Identify which cell holds the provided text, then report its (X, Y) central coordinate. 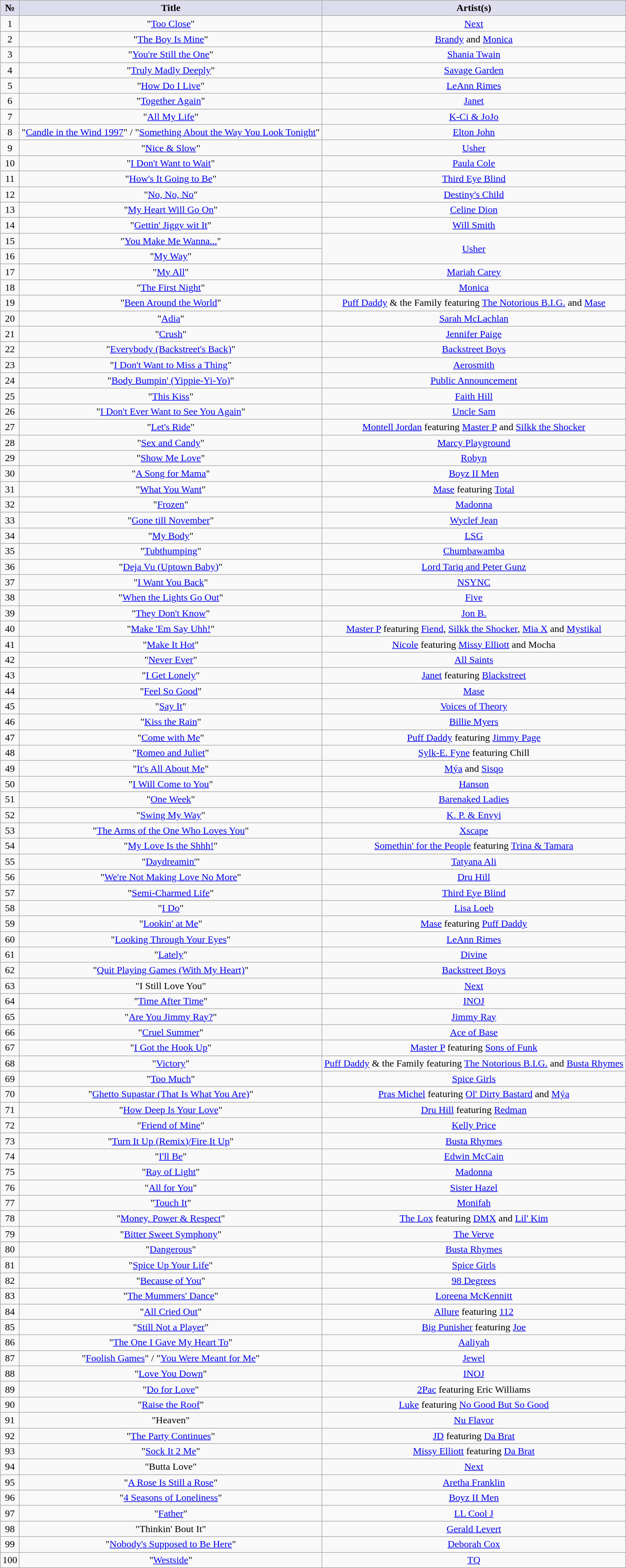
Dru Hill featuring Redman (474, 1110)
82 (10, 1281)
4 (10, 70)
Master P featuring Fiend, Silkk the Shocker, Mia X and Mystikal (474, 629)
24 (10, 380)
Tatyana Ali (474, 861)
"Everybody (Backstreet's Back)" (171, 349)
Mase (474, 691)
97 (10, 1513)
"Say It" (171, 707)
83 (10, 1296)
Nu Flavor (474, 1420)
74 (10, 1156)
"Sex and Candy" (171, 442)
"I Don't Want to Miss a Thing" (171, 365)
10 (10, 163)
Luke featuring No Good But So Good (474, 1405)
"The Mummers' Dance" (171, 1296)
2 (10, 39)
Lisa Loeb (474, 908)
"Ghetto Supastar (That Is What You Are)" (171, 1094)
7 (10, 117)
"You Make Me Wanna..." (171, 241)
Jon B. (474, 613)
Edwin McCain (474, 1156)
"The Arms of the One Who Loves You" (171, 830)
34 (10, 536)
17 (10, 272)
Marcy Playground (474, 442)
Voices of Theory (474, 707)
"Been Around the World" (171, 303)
Brandy and Monica (474, 39)
Jewel (474, 1358)
32 (10, 505)
Deborah Cox (474, 1544)
96 (10, 1498)
"Spice Up Your Life" (171, 1265)
"Gettin' Jiggy wit It" (171, 225)
20 (10, 318)
"Come with Me" (171, 738)
"How Do I Live" (171, 86)
Janet featuring Blackstreet (474, 675)
Public Announcement (474, 380)
"I Do" (171, 908)
Aretha Franklin (474, 1482)
The Verve (474, 1234)
12 (10, 194)
"Raise the Roof" (171, 1405)
Robyn (474, 458)
"How's It Going to Be" (171, 179)
5 (10, 86)
58 (10, 908)
Savage Garden (474, 70)
Faith Hill (474, 396)
23 (10, 365)
"All Cried Out" (171, 1312)
Chumbawamba (474, 551)
65 (10, 1017)
TQ (474, 1560)
"I Get Lonely" (171, 675)
66 (10, 1032)
"Westside" (171, 1560)
"Let's Ride" (171, 427)
"Money, Power & Respect" (171, 1219)
100 (10, 1560)
30 (10, 474)
"Adia" (171, 318)
43 (10, 675)
Puff Daddy & the Family featuring The Notorious B.I.G. and Mase (474, 303)
92 (10, 1435)
"I Got the Hook Up" (171, 1048)
63 (10, 986)
"Lately" (171, 955)
"Never Ever" (171, 660)
39 (10, 613)
76 (10, 1188)
"Make 'Em Say Uhh!" (171, 629)
16 (10, 256)
51 (10, 799)
Loreena McKennitt (474, 1296)
3 (10, 55)
Somethin' for the People featuring Trina & Tamara (474, 846)
"Turn It Up (Remix)/Fire It Up" (171, 1141)
Elton John (474, 132)
11 (10, 179)
62 (10, 970)
88 (10, 1374)
Sister Hazel (474, 1188)
98 Degrees (474, 1281)
70 (10, 1094)
Nicole featuring Missy Elliott and Mocha (474, 644)
Destiny's Child (474, 194)
Jennifer Paige (474, 334)
37 (10, 582)
29 (10, 458)
31 (10, 489)
Allure featuring 112 (474, 1312)
Artist(s) (474, 8)
"What You Want" (171, 489)
59 (10, 923)
Aerosmith (474, 365)
54 (10, 846)
2Pac featuring Eric Williams (474, 1389)
"Semi-Charmed Life" (171, 892)
36 (10, 567)
"My Body" (171, 536)
"I Don't Ever Want to See You Again" (171, 411)
73 (10, 1141)
48 (10, 753)
"I Will Come to You" (171, 784)
60 (10, 939)
Five (474, 598)
Xscape (474, 830)
"Nice & Slow" (171, 148)
41 (10, 644)
79 (10, 1234)
"Do for Love" (171, 1389)
LSG (474, 536)
"Nobody's Supposed to Be Here" (171, 1544)
"Bitter Sweet Symphony" (171, 1234)
Missy Elliott featuring Da Brat (474, 1451)
42 (10, 660)
14 (10, 225)
Big Punisher featuring Joe (474, 1327)
Aaliyah (474, 1343)
28 (10, 442)
Montell Jordan featuring Master P and Silkk the Shocker (474, 427)
Sarah McLachlan (474, 318)
1 (10, 24)
"Make It Hot" (171, 644)
22 (10, 349)
"4 Seasons of Loneliness" (171, 1498)
"I'll Be" (171, 1156)
8 (10, 132)
6 (10, 101)
Dru Hill (474, 877)
Title (171, 8)
56 (10, 877)
Barenaked Ladies (474, 799)
"Are You Jimmy Ray?" (171, 1017)
98 (10, 1529)
"Looking Through Your Eyes" (171, 939)
"The Boy Is Mine" (171, 39)
"When the Lights Go Out" (171, 598)
"Heaven" (171, 1420)
"Too Close" (171, 24)
"Swing My Way" (171, 815)
Wyclef Jean (474, 520)
"The First Night" (171, 287)
"Sock It 2 Me" (171, 1451)
"How Deep Is Your Love" (171, 1110)
"Dangerous" (171, 1250)
15 (10, 241)
Mariah Carey (474, 272)
"Gone till November" (171, 520)
53 (10, 830)
JD featuring Da Brat (474, 1435)
21 (10, 334)
"The Party Continues" (171, 1435)
"My Way" (171, 256)
46 (10, 722)
40 (10, 629)
89 (10, 1389)
"One Week" (171, 799)
55 (10, 861)
"Candle in the Wind 1997" / "Something About the Way You Look Tonight" (171, 132)
78 (10, 1219)
The Lox featuring DMX and Lil' Kim (474, 1219)
"I Still Love You" (171, 986)
86 (10, 1343)
50 (10, 784)
"Lookin' at Me" (171, 923)
Sylk-E. Fyne featuring Chill (474, 753)
61 (10, 955)
Master P featuring Sons of Funk (474, 1048)
68 (10, 1063)
"I Want You Back" (171, 582)
90 (10, 1405)
13 (10, 210)
45 (10, 707)
"Butta Love" (171, 1467)
80 (10, 1250)
LL Cool J (474, 1513)
"Quit Playing Games (With My Heart)" (171, 970)
K. P. & Envyi (474, 815)
91 (10, 1420)
"Feel So Good" (171, 691)
Hanson (474, 784)
Celine Dion (474, 210)
"Together Again" (171, 101)
"They Don't Know" (171, 613)
57 (10, 892)
"Touch It" (171, 1203)
"Time After Time" (171, 1001)
Divine (474, 955)
NSYNC (474, 582)
"My Love Is the Shhh!" (171, 846)
Will Smith (474, 225)
"Crush" (171, 334)
Billie Myers (474, 722)
Mase featuring Puff Daddy (474, 923)
Mase featuring Total (474, 489)
9 (10, 148)
38 (10, 598)
"You're Still the One" (171, 55)
"Frozen" (171, 505)
Monifah (474, 1203)
64 (10, 1001)
26 (10, 411)
Shania Twain (474, 55)
"Victory" (171, 1063)
"All for You" (171, 1188)
All Saints (474, 660)
93 (10, 1451)
"Truly Madly Deeply" (171, 70)
"Thinkin' Bout It" (171, 1529)
Lord Tariq and Peter Gunz (474, 567)
Monica (474, 287)
72 (10, 1125)
"The One I Gave My Heart To" (171, 1343)
"Still Not a Player" (171, 1327)
87 (10, 1358)
18 (10, 287)
"Father" (171, 1513)
Mýa and Sisqo (474, 769)
"Love You Down" (171, 1374)
K-Ci & JoJo (474, 117)
"Cruel Summer" (171, 1032)
35 (10, 551)
№ (10, 8)
"I Don't Want to Wait" (171, 163)
"My All" (171, 272)
44 (10, 691)
99 (10, 1544)
Janet (474, 101)
"Foolish Games" / "You Were Meant for Me" (171, 1358)
"No, No, No" (171, 194)
"It's All About Me" (171, 769)
Puff Daddy featuring Jimmy Page (474, 738)
Gerald Levert (474, 1529)
Paula Cole (474, 163)
67 (10, 1048)
"Body Bumpin' (Yippie-Yi-Yo)" (171, 380)
25 (10, 396)
81 (10, 1265)
"Because of You" (171, 1281)
"My Heart Will Go On" (171, 210)
"A Song for Mama" (171, 474)
77 (10, 1203)
71 (10, 1110)
33 (10, 520)
"Tubthumping" (171, 551)
"A Rose Is Still a Rose" (171, 1482)
"Romeo and Juliet" (171, 753)
27 (10, 427)
85 (10, 1327)
84 (10, 1312)
"Show Me Love" (171, 458)
Uncle Sam (474, 411)
52 (10, 815)
69 (10, 1079)
Kelly Price (474, 1125)
47 (10, 738)
"All My Life" (171, 117)
94 (10, 1467)
Pras Michel featuring Ol' Dirty Bastard and Mýa (474, 1094)
"Ray of Light" (171, 1172)
"Kiss the Rain" (171, 722)
95 (10, 1482)
"Daydreamin'" (171, 861)
Ace of Base (474, 1032)
Jimmy Ray (474, 1017)
"Friend of Mine" (171, 1125)
Puff Daddy & the Family featuring The Notorious B.I.G. and Busta Rhymes (474, 1063)
"Deja Vu (Uptown Baby)" (171, 567)
49 (10, 769)
75 (10, 1172)
19 (10, 303)
"This Kiss" (171, 396)
"We're Not Making Love No More" (171, 877)
"Too Much" (171, 1079)
